Locate the cell with the specified text and output its [X, Y] center coordinate. 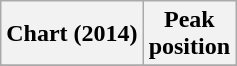
Peak position [189, 34]
Chart (2014) [72, 34]
